Identify which cell holds the provided text, then report its [X, Y] central coordinate. 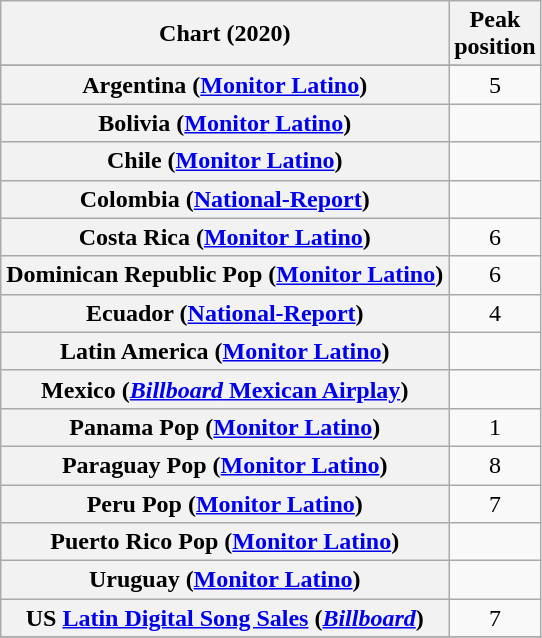
5 [495, 85]
Paraguay Pop (Monitor Latino) [225, 465]
Chile (Monitor Latino) [225, 161]
Colombia (National-Report) [225, 199]
Latin America (Monitor Latino) [225, 351]
Panama Pop (Monitor Latino) [225, 427]
Peru Pop (Monitor Latino) [225, 503]
Chart (2020) [225, 34]
Costa Rica (Monitor Latino) [225, 237]
Uruguay (Monitor Latino) [225, 580]
4 [495, 313]
1 [495, 427]
Puerto Rico Pop (Monitor Latino) [225, 542]
Dominican Republic Pop (Monitor Latino) [225, 275]
Argentina (Monitor Latino) [225, 85]
Ecuador (National-Report) [225, 313]
US Latin Digital Song Sales (Billboard) [225, 618]
Bolivia (Monitor Latino) [225, 123]
Peakposition [495, 34]
8 [495, 465]
Mexico (Billboard Mexican Airplay) [225, 389]
